Extract the [X, Y] coordinate from the center of the cell holding the provided text.  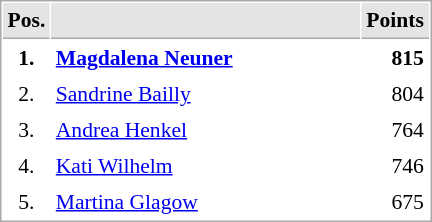
746 [396, 165]
Points [396, 21]
Magdalena Neuner [206, 57]
675 [396, 201]
5. [26, 201]
2. [26, 93]
1. [26, 57]
Martina Glagow [206, 201]
815 [396, 57]
Sandrine Bailly [206, 93]
Kati Wilhelm [206, 165]
764 [396, 129]
804 [396, 93]
Andrea Henkel [206, 129]
3. [26, 129]
Pos. [26, 21]
4. [26, 165]
